Provide the (x, y) coordinate of the cell's center where the given text is located.  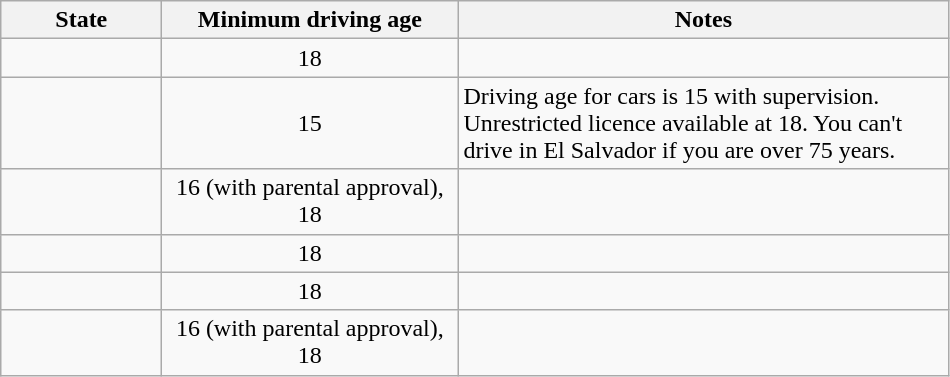
15 (310, 123)
Minimum driving age (310, 20)
State (82, 20)
Driving age for cars is 15 with supervision. Unrestricted licence available at 18. You can't drive in El Salvador if you are over 75 years. (704, 123)
Notes (704, 20)
